Return the (X, Y) coordinate for the center point of the cell that contains the specified text.  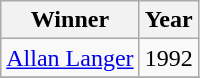
Year (168, 20)
1992 (168, 58)
Allan Langer (70, 58)
Winner (70, 20)
